Extract the (x, y) coordinate from the center of the cell holding the provided text.  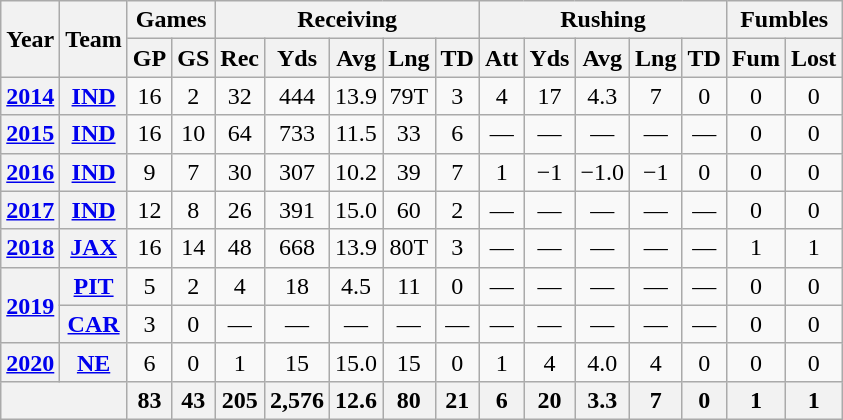
Att (501, 58)
668 (298, 248)
Fumbles (784, 20)
12 (149, 210)
2019 (30, 305)
Rushing (602, 20)
4.0 (602, 362)
11.5 (356, 134)
8 (194, 210)
11 (409, 286)
10.2 (356, 172)
12.6 (356, 400)
Fum (756, 58)
80 (409, 400)
4.3 (602, 96)
307 (298, 172)
2014 (30, 96)
4.5 (356, 286)
Year (30, 39)
PIT (94, 286)
2017 (30, 210)
Rec (240, 58)
60 (409, 210)
32 (240, 96)
3.3 (602, 400)
GP (149, 58)
GS (194, 58)
2020 (30, 362)
18 (298, 286)
Team (94, 39)
30 (240, 172)
2016 (30, 172)
9 (149, 172)
20 (550, 400)
2,576 (298, 400)
26 (240, 210)
83 (149, 400)
33 (409, 134)
NE (94, 362)
Lost (813, 58)
444 (298, 96)
205 (240, 400)
391 (298, 210)
CAR (94, 324)
80T (409, 248)
Receiving (348, 20)
21 (457, 400)
JAX (94, 248)
39 (409, 172)
5 (149, 286)
48 (240, 248)
10 (194, 134)
−1.0 (602, 172)
17 (550, 96)
64 (240, 134)
Games (170, 20)
2015 (30, 134)
2018 (30, 248)
79T (409, 96)
43 (194, 400)
14 (194, 248)
733 (298, 134)
